Identify which cell holds the provided text, then report its [X, Y] central coordinate. 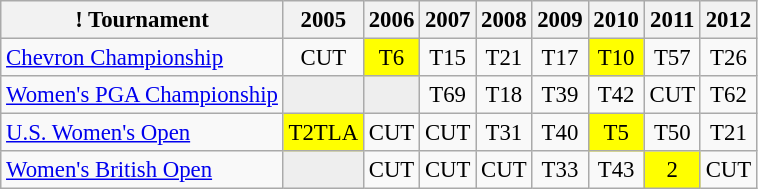
T42 [616, 95]
T50 [672, 133]
T2TLA [323, 133]
T33 [560, 170]
T5 [616, 133]
2006 [391, 20]
2009 [560, 20]
! Tournament [142, 20]
2010 [616, 20]
T57 [672, 58]
2008 [504, 20]
U.S. Women's Open [142, 133]
T15 [448, 58]
Women's British Open [142, 170]
T10 [616, 58]
T43 [616, 170]
2012 [728, 20]
Chevron Championship [142, 58]
T26 [728, 58]
T6 [391, 58]
T31 [504, 133]
T18 [504, 95]
2007 [448, 20]
T17 [560, 58]
2 [672, 170]
T62 [728, 95]
2011 [672, 20]
T40 [560, 133]
2005 [323, 20]
T69 [448, 95]
T39 [560, 95]
Women's PGA Championship [142, 95]
